Capture the cell that displays the provided text and extract its (X, Y) central coordinate. 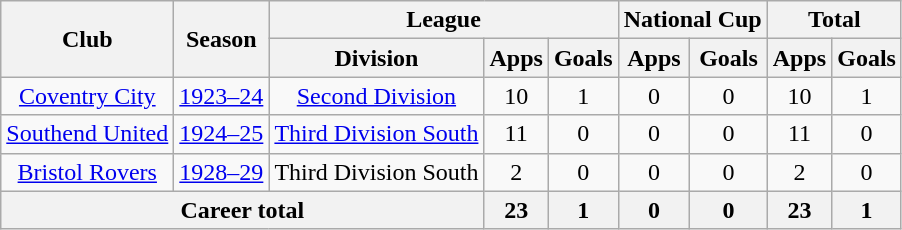
1924–25 (222, 134)
Season (222, 39)
Club (88, 39)
National Cup (692, 20)
Second Division (376, 96)
Southend United (88, 134)
Career total (242, 210)
1928–29 (222, 172)
Coventry City (88, 96)
Division (376, 58)
1923–24 (222, 96)
League (444, 20)
Total (834, 20)
Bristol Rovers (88, 172)
